Find where the given text appears and provide that cell's center as (x, y) coordinate. 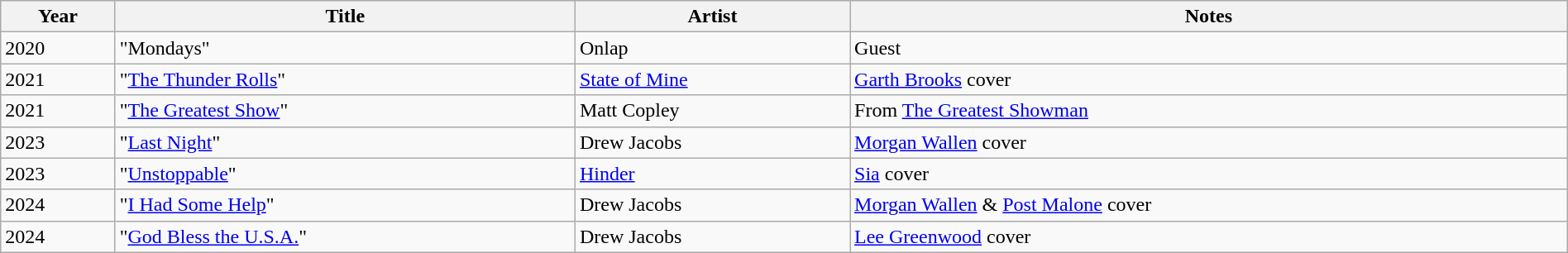
"The Greatest Show" (345, 111)
Morgan Wallen cover (1209, 142)
State of Mine (712, 79)
Matt Copley (712, 111)
Morgan Wallen & Post Malone cover (1209, 205)
"Last Night" (345, 142)
Notes (1209, 17)
Onlap (712, 48)
"I Had Some Help" (345, 205)
Artist (712, 17)
"The Thunder Rolls" (345, 79)
Lee Greenwood cover (1209, 236)
Year (58, 17)
2020 (58, 48)
Title (345, 17)
"Unstoppable" (345, 174)
From The Greatest Showman (1209, 111)
Hinder (712, 174)
Guest (1209, 48)
Garth Brooks cover (1209, 79)
"God Bless the U.S.A." (345, 236)
Sia cover (1209, 174)
"Mondays" (345, 48)
